Find where the given text appears and provide that cell's center as (X, Y) coordinate. 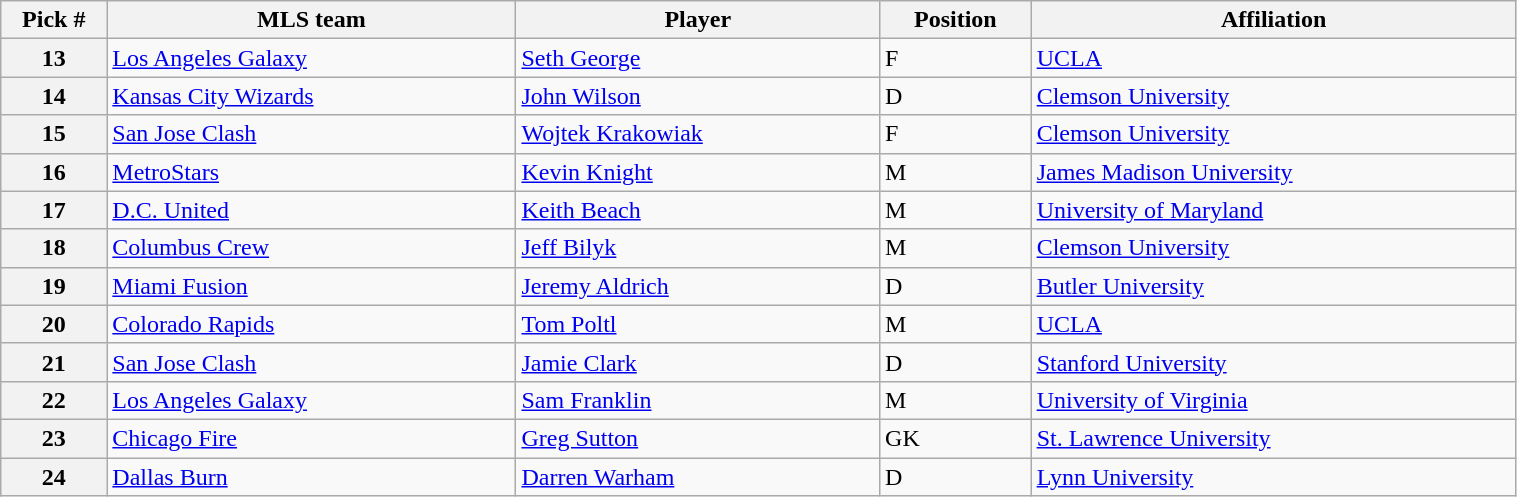
Jeff Bilyk (698, 248)
Kansas City Wizards (312, 96)
Dallas Burn (312, 477)
Seth George (698, 58)
Miami Fusion (312, 286)
Wojtek Krakowiak (698, 134)
Chicago Fire (312, 438)
23 (54, 438)
Stanford University (1274, 362)
22 (54, 400)
Greg Sutton (698, 438)
16 (54, 172)
John Wilson (698, 96)
Jamie Clark (698, 362)
University of Virginia (1274, 400)
MLS team (312, 20)
18 (54, 248)
Player (698, 20)
21 (54, 362)
17 (54, 210)
19 (54, 286)
St. Lawrence University (1274, 438)
Darren Warham (698, 477)
Affiliation (1274, 20)
20 (54, 324)
14 (54, 96)
24 (54, 477)
13 (54, 58)
Pick # (54, 20)
Lynn University (1274, 477)
Columbus Crew (312, 248)
Jeremy Aldrich (698, 286)
University of Maryland (1274, 210)
Butler University (1274, 286)
D.C. United (312, 210)
James Madison University (1274, 172)
Kevin Knight (698, 172)
15 (54, 134)
MetroStars (312, 172)
Tom Poltl (698, 324)
Sam Franklin (698, 400)
GK (956, 438)
Colorado Rapids (312, 324)
Position (956, 20)
Keith Beach (698, 210)
